Return the [X, Y] coordinate for the center point of the cell that contains the specified text.  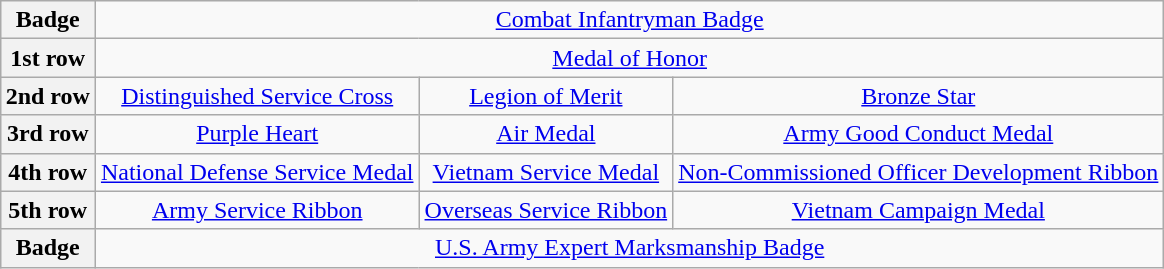
4th row [48, 172]
Army Good Conduct Medal [918, 134]
Vietnam Service Medal [546, 172]
Bronze Star [918, 96]
Vietnam Campaign Medal [918, 210]
3rd row [48, 134]
Combat Infantryman Badge [629, 20]
Non-Commissioned Officer Development Ribbon [918, 172]
Legion of Merit [546, 96]
Overseas Service Ribbon [546, 210]
National Defense Service Medal [257, 172]
Army Service Ribbon [257, 210]
2nd row [48, 96]
1st row [48, 58]
U.S. Army Expert Marksmanship Badge [629, 248]
Purple Heart [257, 134]
Air Medal [546, 134]
5th row [48, 210]
Medal of Honor [629, 58]
Distinguished Service Cross [257, 96]
